Search for the cell housing the specified text and yield its [X, Y] center coordinate. 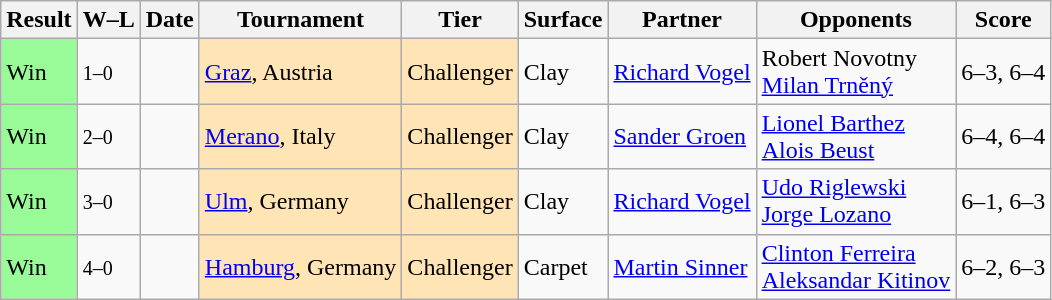
6–2, 6–3 [1004, 266]
Hamburg, Germany [300, 266]
Martin Sinner [682, 266]
Merano, Italy [300, 136]
1–0 [108, 72]
Tier [460, 20]
Partner [682, 20]
Graz, Austria [300, 72]
Surface [563, 20]
Sander Groen [682, 136]
Ulm, Germany [300, 202]
Result [39, 20]
6–3, 6–4 [1004, 72]
Robert Novotny Milan Trněný [856, 72]
2–0 [108, 136]
Date [170, 20]
6–4, 6–4 [1004, 136]
3–0 [108, 202]
Tournament [300, 20]
W–L [108, 20]
Udo Riglewski Jorge Lozano [856, 202]
Opponents [856, 20]
Carpet [563, 266]
Clinton Ferreira Aleksandar Kitinov [856, 266]
4–0 [108, 266]
Score [1004, 20]
6–1, 6–3 [1004, 202]
Lionel Barthez Alois Beust [856, 136]
